Pinpoint the cell where the given text exists, returning its (x, y) midpoint coordinate. 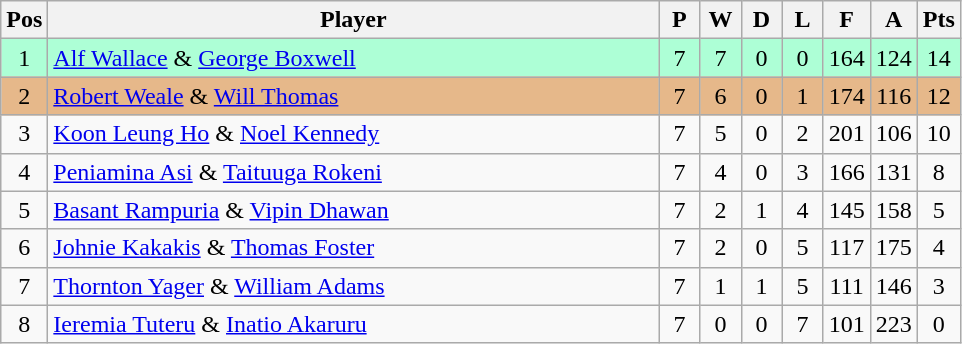
L (802, 20)
Pts (938, 20)
Pos (24, 20)
D (762, 20)
117 (846, 248)
Johnie Kakakis & Thomas Foster (354, 248)
12 (938, 96)
201 (846, 134)
223 (894, 324)
116 (894, 96)
A (894, 20)
101 (846, 324)
166 (846, 172)
Koon Leung Ho & Noel Kennedy (354, 134)
Alf Wallace & George Boxwell (354, 58)
Robert Weale & Will Thomas (354, 96)
174 (846, 96)
14 (938, 58)
Basant Rampuria & Vipin Dhawan (354, 210)
Thornton Yager & William Adams (354, 286)
P (680, 20)
Peniamina Asi & Taituuga Rokeni (354, 172)
124 (894, 58)
164 (846, 58)
W (720, 20)
111 (846, 286)
Player (354, 20)
145 (846, 210)
10 (938, 134)
158 (894, 210)
146 (894, 286)
F (846, 20)
131 (894, 172)
175 (894, 248)
Ieremia Tuteru & Inatio Akaruru (354, 324)
106 (894, 134)
